Detect which cell encompasses the target text, then output its [X, Y] center coordinate. 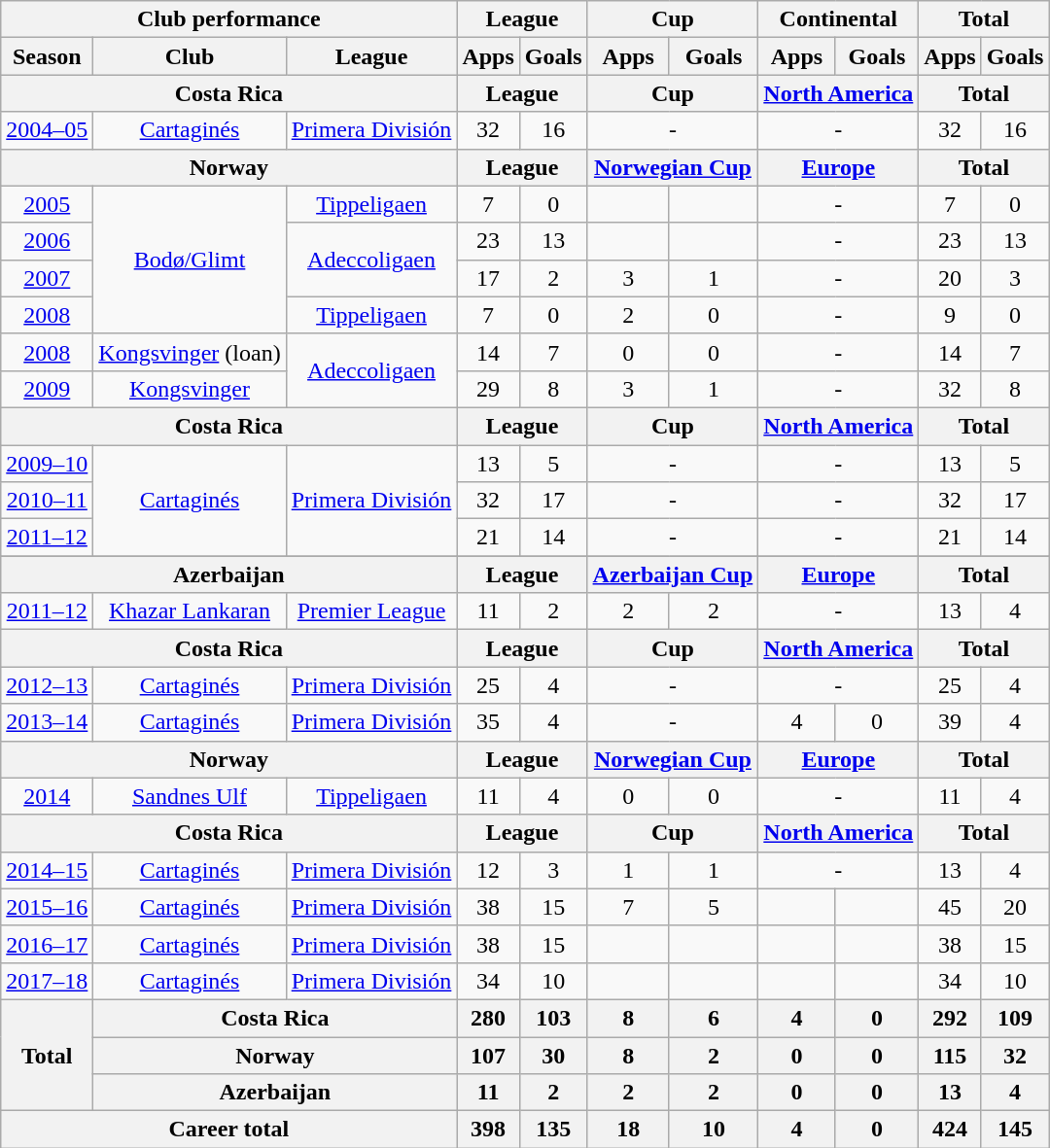
18 [628, 1130]
35 [488, 722]
145 [1015, 1130]
6 [714, 1018]
103 [553, 1018]
Khazar Lankaran [190, 611]
2013–14 [47, 722]
280 [488, 1018]
115 [950, 1055]
2009 [47, 389]
Kongsvinger [190, 389]
Club [190, 56]
2006 [47, 241]
2004–05 [47, 130]
107 [488, 1055]
2017–18 [47, 981]
Sandnes Ulf [190, 796]
29 [488, 389]
2014–15 [47, 870]
109 [1015, 1018]
2014 [47, 796]
Season [47, 56]
Club performance [229, 19]
12 [488, 870]
2016–17 [47, 944]
2015–16 [47, 907]
292 [950, 1018]
30 [553, 1055]
9 [950, 315]
135 [553, 1130]
Career total [229, 1130]
45 [950, 907]
Azerbaijan Cup [673, 574]
398 [488, 1130]
2005 [47, 204]
2009–10 [47, 464]
39 [950, 722]
Premier League [371, 611]
424 [950, 1130]
2010–11 [47, 501]
Bodø/Glimt [190, 260]
Continental [838, 19]
Kongsvinger (loan) [190, 352]
2012–13 [47, 685]
2007 [47, 278]
